Return [X, Y] of the center of cell containing provided text 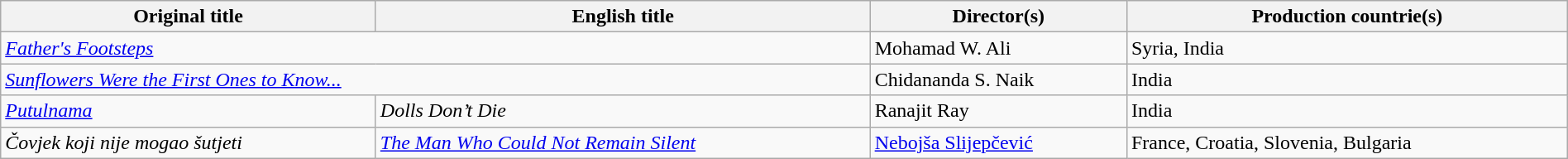
Ranajit Ray [998, 111]
Father's Footsteps [435, 48]
Mohamad W. Ali [998, 48]
Dolls Don’t Die [623, 111]
Original title [189, 17]
Production countrie(s) [1346, 17]
Čovjek koji nije mogao šutjeti [189, 142]
The Man Who Could Not Remain Silent [623, 142]
Chidananda S. Naik [998, 79]
France, Croatia, Slovenia, Bulgaria [1346, 142]
English title [623, 17]
Director(s) [998, 17]
Nebojša Slijepčević [998, 142]
Putulnama [189, 111]
Sunflowers Were the First Ones to Know... [435, 79]
Syria, India [1346, 48]
